Determine the [x, y] coordinate at the center of the cell enclosing the given text.  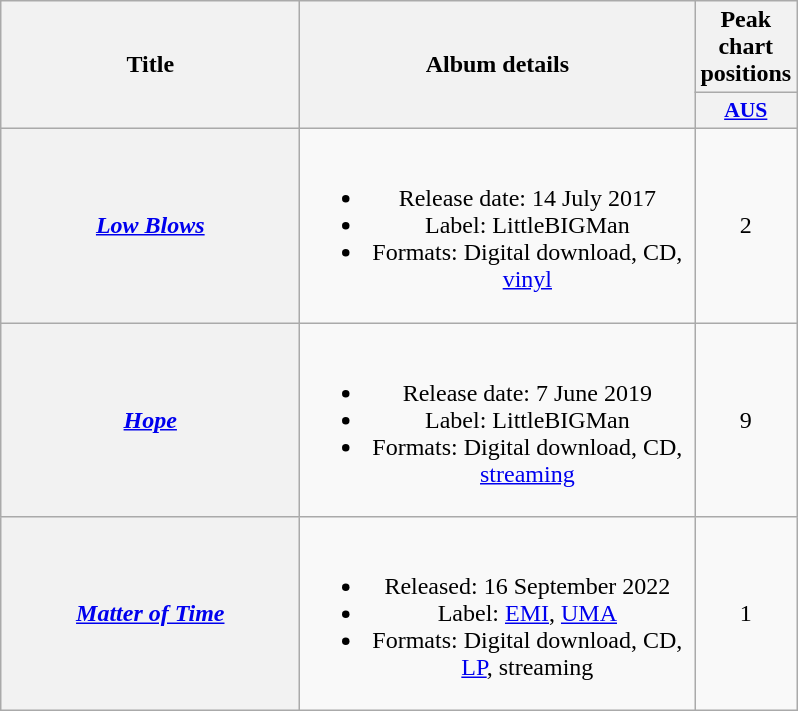
Released: 16 September 2022Label: EMI, UMAFormats: Digital download, CD, LP, streaming [498, 614]
1 [746, 614]
Release date: 7 June 2019Label: LittleBIGManFormats: Digital download, CD, streaming [498, 419]
2 [746, 225]
Peak chart positions [746, 47]
Release date: 14 July 2017Label: LittleBIGManFormats: Digital download, CD, vinyl [498, 225]
Low Blows [150, 225]
Title [150, 65]
Hope [150, 419]
Album details [498, 65]
Matter of Time [150, 614]
AUS [746, 111]
9 [746, 419]
